Capture the cell that displays the provided text and extract its (x, y) central coordinate. 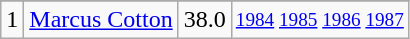
1984 1985 1986 1987 (320, 20)
1 (12, 20)
Marcus Cotton (101, 20)
38.0 (204, 20)
